Find where the given text appears and provide that cell's center as (x, y) coordinate. 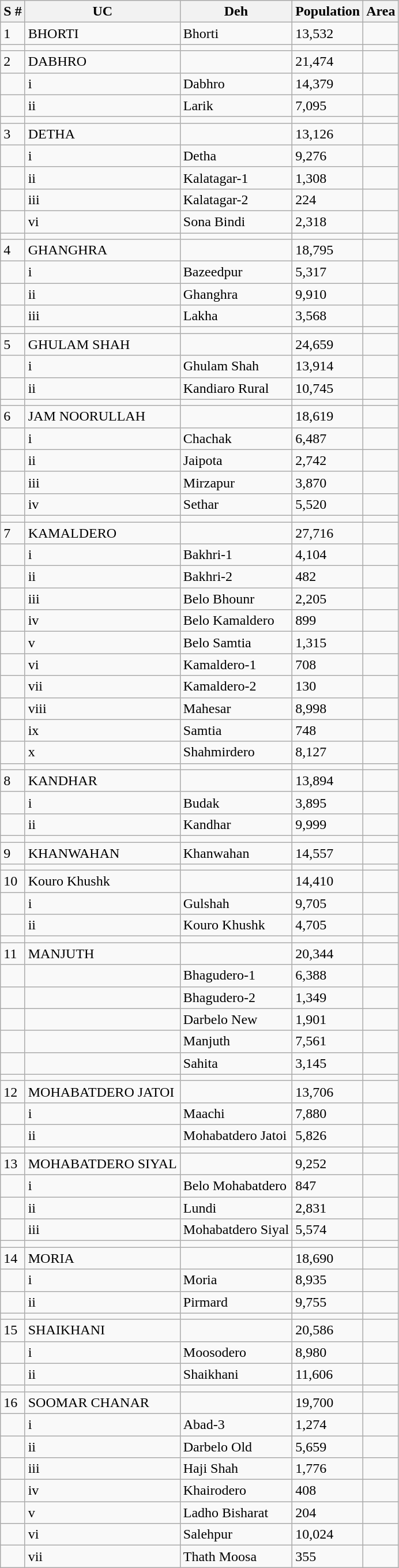
18,690 (328, 1258)
viii (103, 708)
Kamaldero-1 (236, 665)
708 (328, 665)
6,487 (328, 438)
Kandiaro Rural (236, 388)
KANDHAR (103, 781)
Pirmard (236, 1302)
9,252 (328, 1164)
4 (13, 250)
13 (13, 1164)
18,619 (328, 417)
6,388 (328, 976)
Abad-3 (236, 1424)
Gulshah (236, 903)
DETHA (103, 134)
Salehpur (236, 1535)
8,998 (328, 708)
Maachi (236, 1113)
27,716 (328, 532)
8,935 (328, 1280)
Samtia (236, 730)
10,745 (328, 388)
Darbelo New (236, 1019)
Khanwahan (236, 853)
2,205 (328, 599)
Bhorti (236, 33)
Jaipota (236, 460)
19,700 (328, 1402)
13,126 (328, 134)
9 (13, 853)
14,557 (328, 853)
20,344 (328, 954)
Lakha (236, 316)
Belo Mohabatdero (236, 1186)
13,706 (328, 1091)
3,145 (328, 1063)
GHANGHRA (103, 250)
5,317 (328, 272)
Kamaldero-2 (236, 687)
Chachak (236, 438)
Larik (236, 106)
5,659 (328, 1446)
Haji Shah (236, 1469)
10,024 (328, 1535)
Khairodero (236, 1491)
Manjuth (236, 1041)
Mohabatdero Jatoi (236, 1135)
10 (13, 881)
Shahmirdero (236, 752)
ix (103, 730)
Bazeedpur (236, 272)
9,276 (328, 156)
SHAIKHANI (103, 1330)
3 (13, 134)
Sethar (236, 504)
8 (13, 781)
Mohabatdero Siyal (236, 1230)
11 (13, 954)
5,826 (328, 1135)
13,532 (328, 33)
Deh (236, 12)
Area (381, 12)
14,379 (328, 84)
Ghulam Shah (236, 366)
DABHRO (103, 62)
9,705 (328, 903)
1,274 (328, 1424)
15 (13, 1330)
x (103, 752)
21,474 (328, 62)
Ladho Bisharat (236, 1513)
JAM NOORULLAH (103, 417)
4,705 (328, 925)
748 (328, 730)
MOHABATDERO JATOI (103, 1091)
Kalatagar-2 (236, 200)
8,980 (328, 1352)
Moosodero (236, 1352)
7,561 (328, 1041)
2,831 (328, 1208)
5 (13, 344)
12 (13, 1091)
355 (328, 1556)
Ghanghra (236, 294)
Bhagudero-1 (236, 976)
UC (103, 12)
9,755 (328, 1302)
KAMALDERO (103, 532)
1,776 (328, 1469)
20,586 (328, 1330)
Darbelo Old (236, 1446)
Lundi (236, 1208)
204 (328, 1513)
Sahita (236, 1063)
2,742 (328, 460)
Mirzapur (236, 482)
130 (328, 687)
Thath Moosa (236, 1556)
408 (328, 1491)
5,574 (328, 1230)
Belo Bhounr (236, 599)
7 (13, 532)
1,315 (328, 643)
2,318 (328, 222)
13,914 (328, 366)
MANJUTH (103, 954)
Population (328, 12)
Kandhar (236, 824)
18,795 (328, 250)
7,095 (328, 106)
MOHABATDERO SIYAL (103, 1164)
9,999 (328, 824)
6 (13, 417)
9,910 (328, 294)
482 (328, 577)
224 (328, 200)
14 (13, 1258)
Detha (236, 156)
KHANWAHAN (103, 853)
Moria (236, 1280)
24,659 (328, 344)
Bakhri-2 (236, 577)
Shaikhani (236, 1374)
2 (13, 62)
Dabhro (236, 84)
13,894 (328, 781)
1,349 (328, 997)
847 (328, 1186)
Bakhri-1 (236, 555)
Kalatagar-1 (236, 178)
1,308 (328, 178)
GHULAM SHAH (103, 344)
1,901 (328, 1019)
Belo Samtia (236, 643)
Mahesar (236, 708)
BHORTI (103, 33)
Bhagudero-2 (236, 997)
5,520 (328, 504)
3,895 (328, 802)
14,410 (328, 881)
Sona Bindi (236, 222)
Budak (236, 802)
8,127 (328, 752)
MORIA (103, 1258)
Belo Kamaldero (236, 621)
SOOMAR CHANAR (103, 1402)
3,870 (328, 482)
S # (13, 12)
4,104 (328, 555)
11,606 (328, 1374)
899 (328, 621)
3,568 (328, 316)
1 (13, 33)
7,880 (328, 1113)
16 (13, 1402)
